From the cell containing the given text, extract its center point as [X, Y] coordinate. 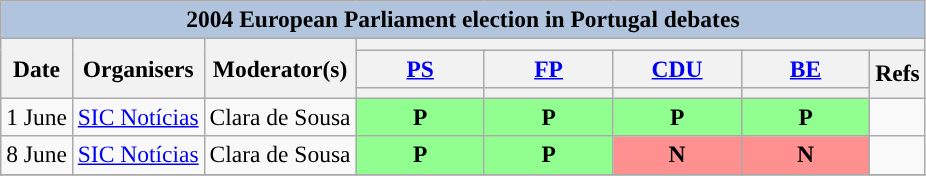
CDU [677, 68]
Refs [898, 74]
Organisers [138, 68]
Date [37, 68]
2004 European Parliament election in Portugal debates [463, 19]
BE [805, 68]
FP [548, 68]
Moderator(s) [280, 68]
PS [420, 68]
1 June [37, 117]
8 June [37, 155]
